Pinpoint the cell where the given text exists, returning its [X, Y] midpoint coordinate. 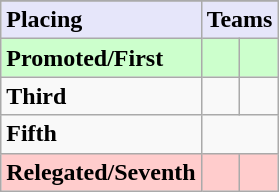
Third [101, 96]
Promoted/First [101, 58]
Placing [101, 20]
Fifth [101, 134]
Teams [240, 20]
Relegated/Seventh [101, 172]
